For the text-containing cell, return its midpoint in (X, Y) coordinate format. 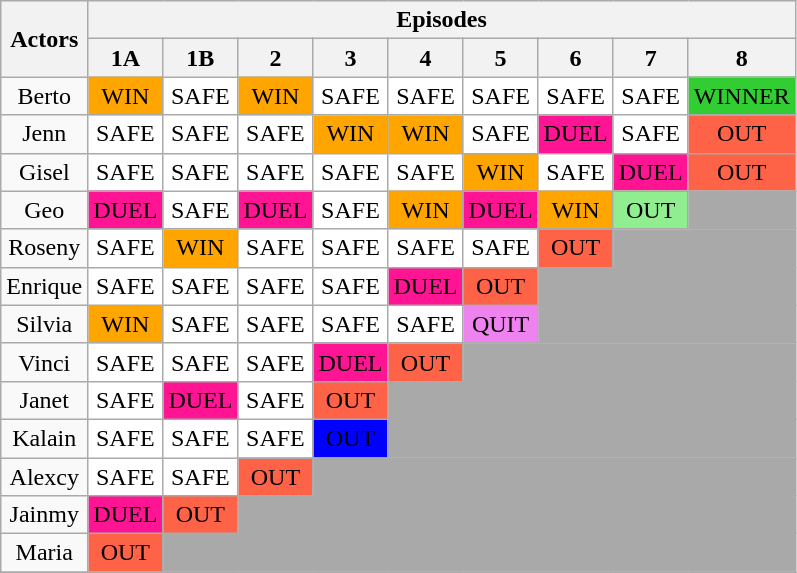
Silvia (44, 324)
Episodes (442, 20)
Gisel (44, 172)
5 (500, 58)
Roseny (44, 248)
Enrique (44, 286)
QUIT (500, 324)
7 (650, 58)
1B (200, 58)
8 (742, 58)
WINNER (742, 96)
4 (426, 58)
Berto (44, 96)
Kalain (44, 438)
Maria (44, 553)
3 (350, 58)
Actors (44, 39)
Vinci (44, 362)
1A (126, 58)
Jainmy (44, 515)
Janet (44, 400)
Alexcy (44, 477)
2 (276, 58)
6 (576, 58)
Jenn (44, 134)
Geo (44, 210)
